Return (x, y) of the center of cell containing provided text 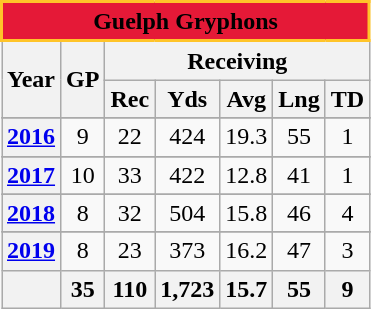
110 (130, 289)
Receiving (238, 60)
3 (347, 251)
422 (188, 175)
Yds (188, 99)
TD (347, 99)
Rec (130, 99)
Year (32, 80)
15.7 (246, 289)
22 (130, 137)
504 (188, 213)
2018 (32, 213)
33 (130, 175)
2017 (32, 175)
GP (83, 80)
373 (188, 251)
16.2 (246, 251)
46 (299, 213)
Avg (246, 99)
12.8 (246, 175)
32 (130, 213)
4 (347, 213)
2019 (32, 251)
47 (299, 251)
35 (83, 289)
10 (83, 175)
19.3 (246, 137)
23 (130, 251)
15.8 (246, 213)
1,723 (188, 289)
Lng (299, 99)
Guelph Gryphons (186, 22)
424 (188, 137)
41 (299, 175)
2016 (32, 137)
